Identify which cell holds the provided text, then report its [X, Y] central coordinate. 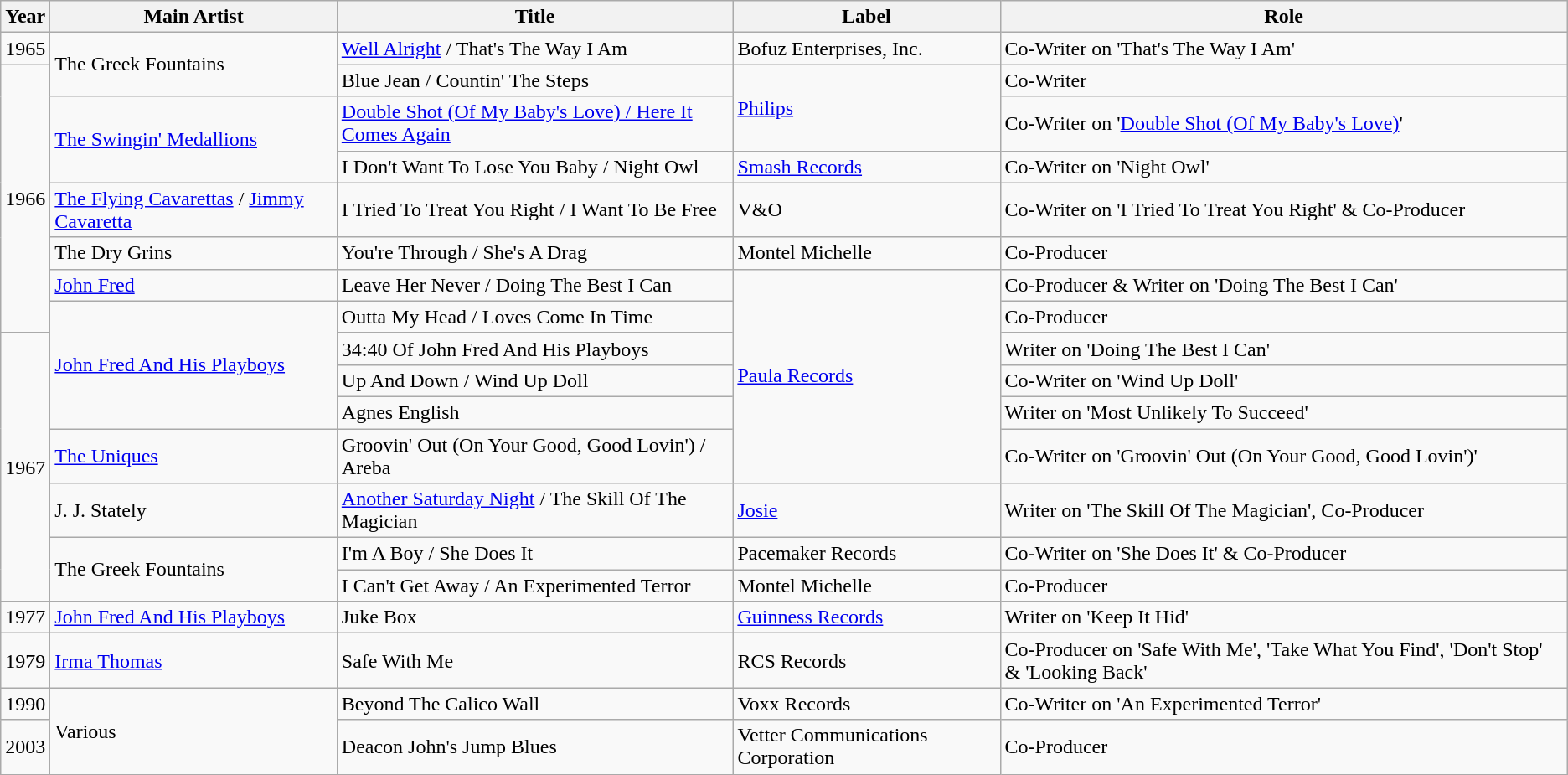
Beyond The Calico Wall [534, 704]
Co-Writer [1283, 80]
Writer on 'The Skill Of The Magician', Co-Producer [1283, 511]
Co-Writer on 'Night Owl' [1283, 167]
Groovin' Out (On Your Good, Good Lovin') / Areba [534, 456]
Co-Writer on 'I Tried To Treat You Right' & Co-Producer [1283, 209]
Josie [866, 511]
Role [1283, 17]
1966 [25, 199]
Irma Thomas [193, 660]
The Uniques [193, 456]
Deacon John's Jump Blues [534, 747]
Leave Her Never / Doing The Best I Can [534, 285]
2003 [25, 747]
Agnes English [534, 412]
1990 [25, 704]
Co-Writer on 'Double Shot (Of My Baby's Love)' [1283, 124]
The Dry Grins [193, 253]
Co-Writer on 'Groovin' Out (On Your Good, Good Lovin')' [1283, 456]
1977 [25, 617]
Co-Writer on 'She Does It' & Co-Producer [1283, 554]
I Tried To Treat You Right / I Want To Be Free [534, 209]
Voxx Records [866, 704]
The Flying Cavarettas / Jimmy Cavaretta [193, 209]
Co-Writer on 'That's The Way I Am' [1283, 49]
Co-Writer on 'An Experimented Terror' [1283, 704]
Writer on 'Keep It Hid' [1283, 617]
Juke Box [534, 617]
Smash Records [866, 167]
Double Shot (Of My Baby's Love) / Here It Comes Again [534, 124]
I Don't Want To Lose You Baby / Night Owl [534, 167]
Year [25, 17]
Writer on 'Doing The Best I Can' [1283, 349]
RCS Records [866, 660]
Philips [866, 107]
I'm A Boy / She Does It [534, 554]
John Fred [193, 285]
Guinness Records [866, 617]
Main Artist [193, 17]
Up And Down / Wind Up Doll [534, 380]
Bofuz Enterprises, Inc. [866, 49]
1979 [25, 660]
Outta My Head / Loves Come In Time [534, 317]
Blue Jean / Countin' The Steps [534, 80]
Label [866, 17]
Safe With Me [534, 660]
Well Alright / That's The Way I Am [534, 49]
You're Through / She's A Drag [534, 253]
J. J. Stately [193, 511]
Paula Records [866, 375]
Title [534, 17]
1965 [25, 49]
Vetter Communications Corporation [866, 747]
Various [193, 731]
Writer on 'Most Unlikely To Succeed' [1283, 412]
Co-Writer on 'Wind Up Doll' [1283, 380]
Pacemaker Records [866, 554]
Co-Producer on 'Safe With Me', 'Take What You Find', 'Don't Stop' & 'Looking Back' [1283, 660]
1967 [25, 467]
Co-Producer & Writer on 'Doing The Best I Can' [1283, 285]
I Can't Get Away / An Experimented Terror [534, 586]
The Swingin' Medallions [193, 139]
V&O [866, 209]
34:40 Of John Fred And His Playboys [534, 349]
Another Saturday Night / The Skill Of The Magician [534, 511]
